Pinpoint the cell where the given text exists, returning its [X, Y] midpoint coordinate. 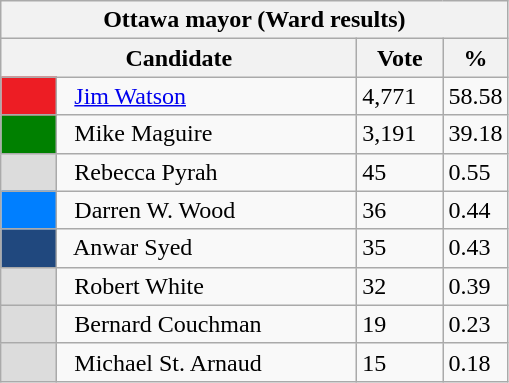
0.43 [476, 248]
0.44 [476, 210]
0.55 [476, 172]
Ottawa mayor (Ward results) [254, 20]
3,191 [400, 134]
Michael St. Arnaud [207, 362]
Darren W. Wood [207, 210]
35 [400, 248]
Robert White [207, 286]
58.58 [476, 96]
0.23 [476, 324]
36 [400, 210]
19 [400, 324]
Candidate [179, 58]
4,771 [400, 96]
15 [400, 362]
Jim Watson [207, 96]
0.18 [476, 362]
% [476, 58]
0.39 [476, 286]
39.18 [476, 134]
Vote [400, 58]
45 [400, 172]
32 [400, 286]
Rebecca Pyrah [207, 172]
Mike Maguire [207, 134]
Anwar Syed [207, 248]
Bernard Couchman [207, 324]
